Detect which cell encompasses the target text, then output its [x, y] center coordinate. 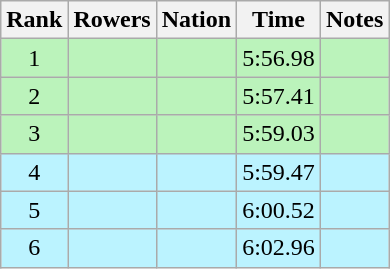
3 [34, 134]
5:59.03 [279, 134]
Rank [34, 20]
5:59.47 [279, 172]
6 [34, 248]
5:56.98 [279, 58]
6:02.96 [279, 248]
Notes [354, 20]
1 [34, 58]
Nation [196, 20]
2 [34, 96]
Rowers [112, 20]
5 [34, 210]
5:57.41 [279, 96]
Time [279, 20]
4 [34, 172]
6:00.52 [279, 210]
